Return [x, y] of the center of cell containing provided text 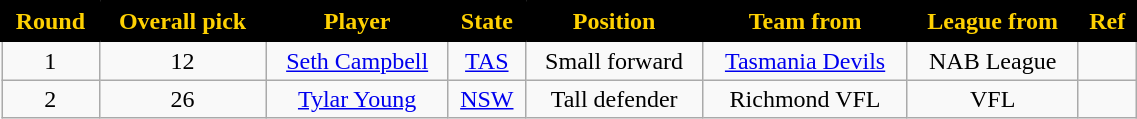
VFL [992, 99]
Round [51, 22]
Team from [805, 22]
Small forward [614, 60]
Seth Campbell [357, 60]
TAS [486, 60]
26 [182, 99]
Tall defender [614, 99]
State [486, 22]
Ref [1107, 22]
NAB League [992, 60]
Overall pick [182, 22]
Tasmania Devils [805, 60]
12 [182, 60]
1 [51, 60]
2 [51, 99]
Richmond VFL [805, 99]
League from [992, 22]
NSW [486, 99]
Player [357, 22]
Tylar Young [357, 99]
Position [614, 22]
